Return [X, Y] of the center of cell containing provided text 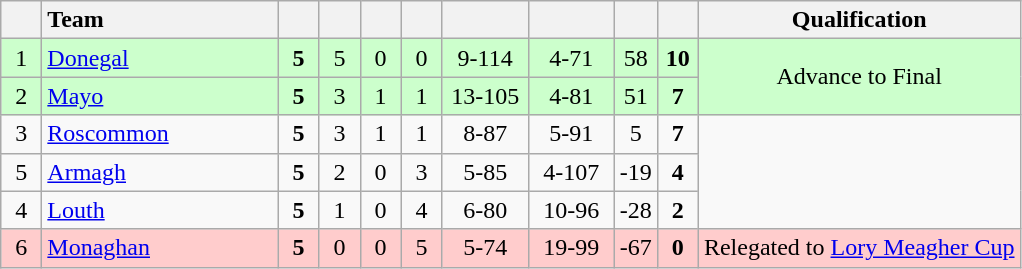
6-80 [485, 210]
Donegal [160, 58]
5-85 [485, 172]
58 [636, 58]
4-81 [571, 96]
Louth [160, 210]
6 [22, 248]
-28 [636, 210]
Armagh [160, 172]
10-96 [571, 210]
10 [678, 58]
Monaghan [160, 248]
Mayo [160, 96]
Qualification [859, 20]
5-91 [571, 134]
-19 [636, 172]
Relegated to Lory Meagher Cup [859, 248]
9-114 [485, 58]
4-71 [571, 58]
51 [636, 96]
19-99 [571, 248]
Team [160, 20]
4-107 [571, 172]
Roscommon [160, 134]
-67 [636, 248]
13-105 [485, 96]
8-87 [485, 134]
5-74 [485, 248]
Advance to Final [859, 77]
